Provide the (x, y) coordinate of the cell's center where the given text is located.  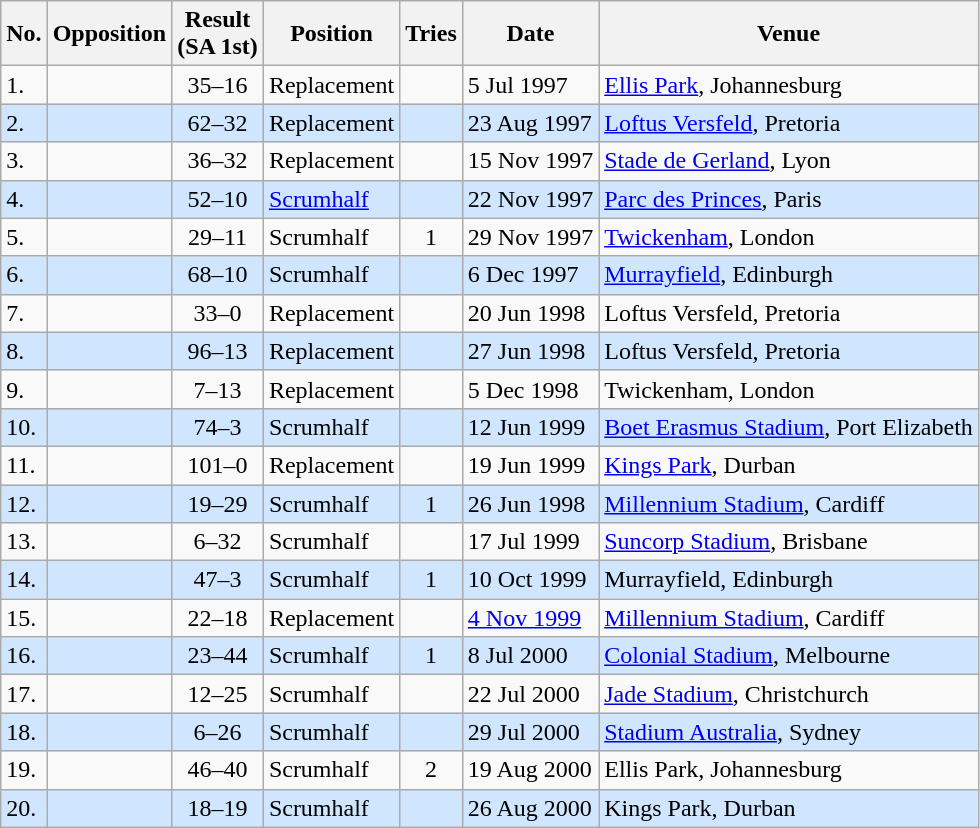
9. (24, 389)
47–3 (218, 580)
74–3 (218, 427)
5 Jul 1997 (530, 85)
19 Aug 2000 (530, 770)
11. (24, 465)
6–32 (218, 542)
Tries (432, 34)
6 Dec 1997 (530, 275)
27 Jun 1998 (530, 351)
62–32 (218, 123)
17. (24, 694)
10 Oct 1999 (530, 580)
17 Jul 1999 (530, 542)
33–0 (218, 313)
22 Jul 2000 (530, 694)
4 Nov 1999 (530, 618)
12. (24, 503)
Position (331, 34)
8. (24, 351)
18. (24, 732)
Suncorp Stadium, Brisbane (789, 542)
5. (24, 237)
Boet Erasmus Stadium, Port Elizabeth (789, 427)
7. (24, 313)
15 Nov 1997 (530, 161)
36–32 (218, 161)
Jade Stadium, Christchurch (789, 694)
96–13 (218, 351)
3. (24, 161)
Parc des Princes, Paris (789, 199)
No. (24, 34)
1. (24, 85)
Stadium Australia, Sydney (789, 732)
101–0 (218, 465)
46–40 (218, 770)
12–25 (218, 694)
4. (24, 199)
Colonial Stadium, Melbourne (789, 656)
13. (24, 542)
22 Nov 1997 (530, 199)
6. (24, 275)
22–18 (218, 618)
10. (24, 427)
12 Jun 1999 (530, 427)
20 Jun 1998 (530, 313)
26 Aug 2000 (530, 808)
Venue (789, 34)
26 Jun 1998 (530, 503)
Opposition (109, 34)
2. (24, 123)
23 Aug 1997 (530, 123)
19–29 (218, 503)
Stade de Gerland, Lyon (789, 161)
5 Dec 1998 (530, 389)
6–26 (218, 732)
16. (24, 656)
35–16 (218, 85)
29 Nov 1997 (530, 237)
19 Jun 1999 (530, 465)
68–10 (218, 275)
14. (24, 580)
15. (24, 618)
20. (24, 808)
7–13 (218, 389)
Date (530, 34)
Result(SA 1st) (218, 34)
29–11 (218, 237)
19. (24, 770)
8 Jul 2000 (530, 656)
18–19 (218, 808)
29 Jul 2000 (530, 732)
2 (432, 770)
23–44 (218, 656)
52–10 (218, 199)
